Determine the (X, Y) coordinate at the center of the cell enclosing the given text.  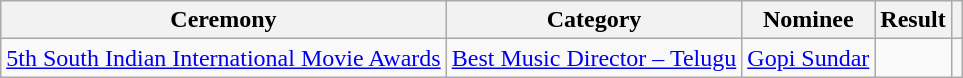
Gopi Sundar (808, 58)
Nominee (808, 20)
Best Music Director – Telugu (594, 58)
5th South Indian International Movie Awards (224, 58)
Ceremony (224, 20)
Category (594, 20)
Result (913, 20)
